Determine the (X, Y) coordinate at the center of the cell enclosing the given text.  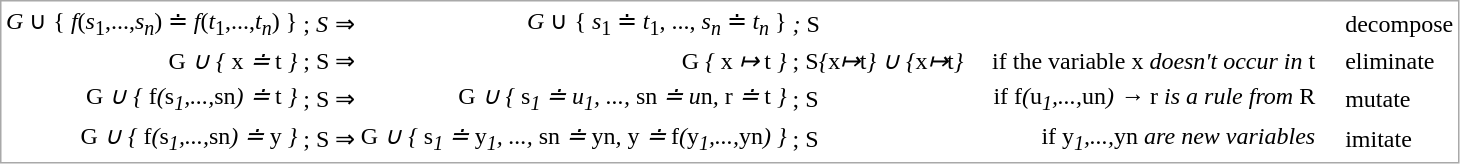
G ∪ { f(s1,...,sn) ≐ y } (151, 140)
decompose (1388, 23)
mutate (1388, 99)
imitate (1388, 140)
G ∪ { x ≐ t } (151, 61)
if the variable x doesn't occur in t (1142, 61)
G ∪ { s1 ≐ t1, ..., sn ≐ tn } (574, 23)
G ∪ { s1 ≐ y1, ..., sn ≐ yn, y ≐ f(y1,...,yn) } (574, 140)
G { x ↦ t } (574, 61)
G ∪ { f(s1,...,sn) ≐ t } (151, 99)
G ∪ { s1 ≐ u1, ..., sn ≐ un, r ≐ t } (574, 99)
; S{x↦t} ∪ {x↦t} (878, 61)
eliminate (1388, 61)
if f(u1,...,un) → r is a rule from R (1142, 99)
if y1,...,yn are new variables (1142, 140)
G ∪ { f(s1,...,sn) ≐ f(t1,...,tn) } (151, 23)
